Determine the (X, Y) coordinate at the center of the cell enclosing the given text.  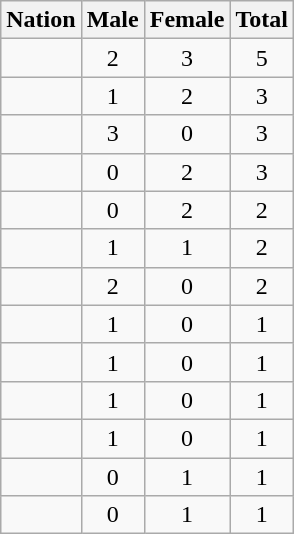
Female (187, 20)
Nation (41, 20)
Total (262, 20)
Male (112, 20)
5 (262, 58)
